For the text-containing cell, return its midpoint in (x, y) coordinate format. 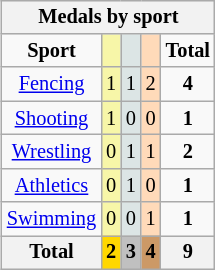
Fencing (52, 84)
Swimming (52, 219)
Shooting (52, 118)
Athletics (52, 185)
Medals by sport (108, 17)
Wrestling (52, 152)
9 (188, 253)
3 (131, 253)
Sport (52, 51)
